Detect which cell encompasses the target text, then output its (x, y) center coordinate. 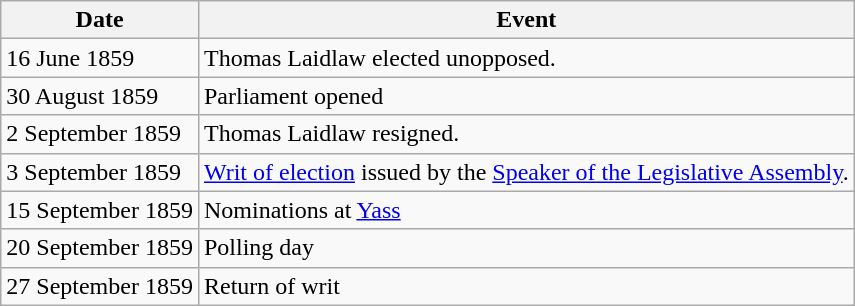
Event (526, 20)
Date (100, 20)
27 September 1859 (100, 286)
Return of writ (526, 286)
Writ of election issued by the Speaker of the Legislative Assembly. (526, 172)
Thomas Laidlaw resigned. (526, 134)
Polling day (526, 248)
3 September 1859 (100, 172)
Parliament opened (526, 96)
15 September 1859 (100, 210)
20 September 1859 (100, 248)
16 June 1859 (100, 58)
30 August 1859 (100, 96)
2 September 1859 (100, 134)
Nominations at Yass (526, 210)
Thomas Laidlaw elected unopposed. (526, 58)
